Determine the [X, Y] coordinate at the center of the cell enclosing the given text.  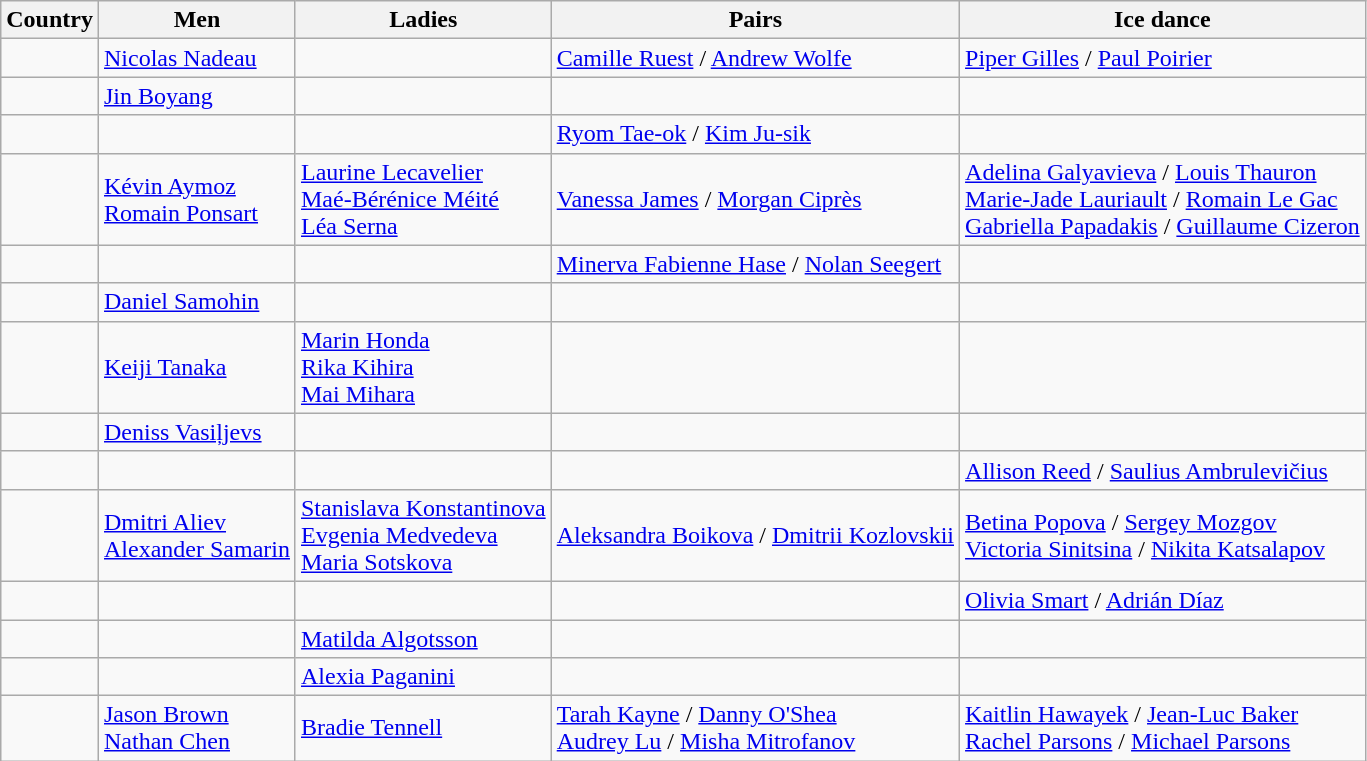
Matilda Algotsson [423, 639]
Aleksandra Boikova / Dmitrii Kozlovskii [755, 535]
Country [50, 20]
Camille Ruest / Andrew Wolfe [755, 58]
Jin Boyang [196, 96]
Minerva Fabienne Hase / Nolan Seegert [755, 264]
Olivia Smart / Adrián Díaz [1163, 600]
Ice dance [1163, 20]
Kévin Aymoz Romain Ponsart [196, 199]
Pairs [755, 20]
Jason Brown Nathan Chen [196, 728]
Piper Gilles / Paul Poirier [1163, 58]
Betina Popova / Sergey Mozgov Victoria Sinitsina / Nikita Katsalapov [1163, 535]
Kaitlin Hawayek / Jean-Luc Baker Rachel Parsons / Michael Parsons [1163, 728]
Dmitri Aliev Alexander Samarin [196, 535]
Marin Honda Rika Kihira Mai Mihara [423, 367]
Vanessa James / Morgan Ciprès [755, 199]
Nicolas Nadeau [196, 58]
Alexia Paganini [423, 677]
Keiji Tanaka [196, 367]
Adelina Galyavieva / Louis Thauron Marie-Jade Lauriault / Romain Le Gac Gabriella Papadakis / Guillaume Cizeron [1163, 199]
Stanislava Konstantinova Evgenia Medvedeva Maria Sotskova [423, 535]
Deniss Vasiļjevs [196, 432]
Daniel Samohin [196, 302]
Allison Reed / Saulius Ambrulevičius [1163, 470]
Bradie Tennell [423, 728]
Laurine Lecavelier Maé-Bérénice Méité Léa Serna [423, 199]
Ryom Tae-ok / Kim Ju-sik [755, 134]
Men [196, 20]
Tarah Kayne / Danny O'Shea Audrey Lu / Misha Mitrofanov [755, 728]
Ladies [423, 20]
